Detect which cell encompasses the target text, then output its (X, Y) center coordinate. 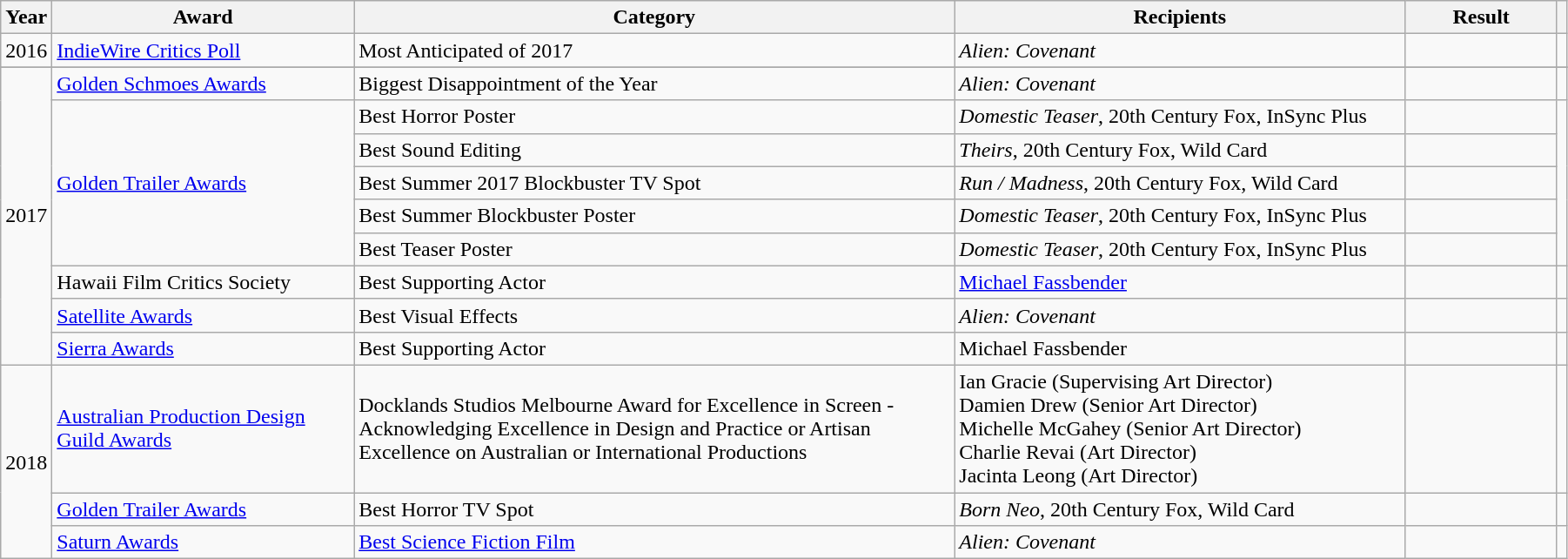
Recipients (1180, 17)
Year (26, 17)
Best Horror TV Spot (654, 509)
Born Neo, 20th Century Fox, Wild Card (1180, 509)
Golden Schmoes Awards (204, 84)
2017 (26, 216)
Category (654, 17)
Biggest Disappointment of the Year (654, 84)
Best Summer Blockbuster Poster (654, 216)
Best Science Fiction Film (654, 542)
Hawaii Film Critics Society (204, 282)
Australian Production Design Guild Awards (204, 428)
Best Sound Editing (654, 150)
Satellite Awards (204, 315)
2018 (26, 461)
IndieWire Critics Poll (204, 51)
2016 (26, 51)
Best Teaser Poster (654, 249)
Theirs, 20th Century Fox, Wild Card (1180, 150)
Saturn Awards (204, 542)
Best Horror Poster (654, 117)
Result (1481, 17)
Award (204, 17)
Best Summer 2017 Blockbuster TV Spot (654, 183)
Run / Madness, 20th Century Fox, Wild Card (1180, 183)
Best Visual Effects (654, 315)
Most Anticipated of 2017 (654, 51)
Sierra Awards (204, 348)
